Locate the cell with the specified text and output its [x, y] center coordinate. 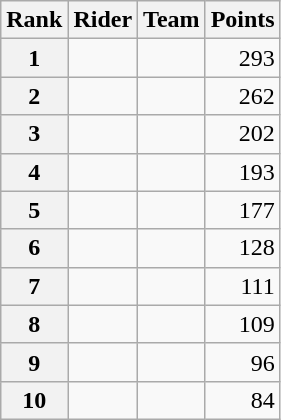
9 [34, 362]
96 [242, 362]
109 [242, 324]
7 [34, 286]
Points [242, 20]
4 [34, 172]
3 [34, 134]
128 [242, 248]
262 [242, 96]
202 [242, 134]
193 [242, 172]
Rider [103, 20]
6 [34, 248]
177 [242, 210]
1 [34, 58]
84 [242, 400]
Rank [34, 20]
293 [242, 58]
2 [34, 96]
10 [34, 400]
111 [242, 286]
8 [34, 324]
Team [172, 20]
5 [34, 210]
